Return the [X, Y] coordinate for the center point of the cell that contains the specified text.  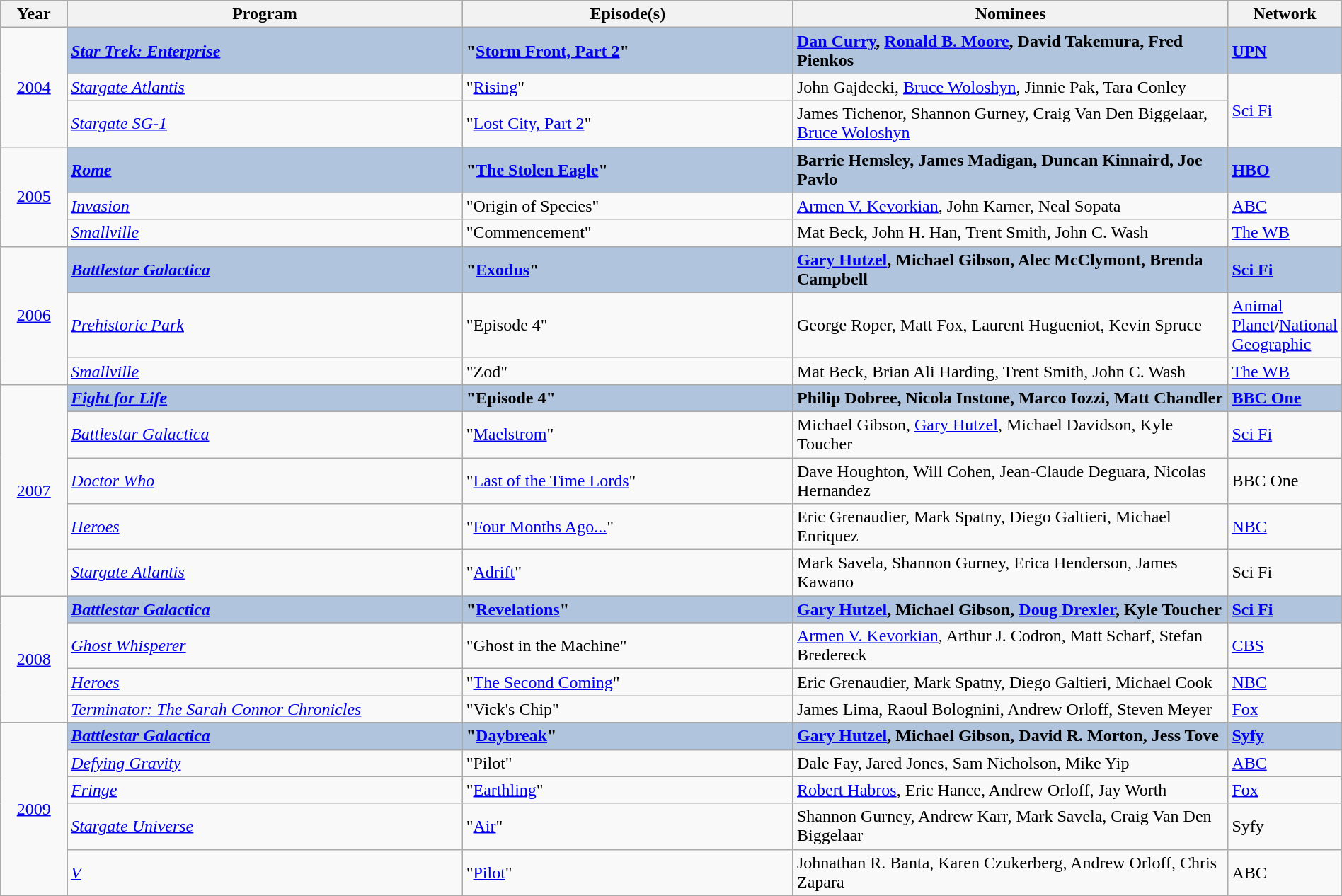
Rome [265, 170]
Mat Beck, John H. Han, Trent Smith, John C. Wash [1010, 233]
Nominees [1010, 14]
Mat Beck, Brian Ali Harding, Trent Smith, John C. Wash [1010, 371]
Stargate Universe [265, 827]
"Vick's Chip" [627, 709]
Fight for Life [265, 398]
"Zod" [627, 371]
"Commencement" [627, 233]
James Tichenor, Shannon Gurney, Craig Van Den Biggelaar, Bruce Woloshyn [1010, 123]
James Lima, Raoul Bolognini, Andrew Orloff, Steven Meyer [1010, 709]
Program [265, 14]
Eric Grenaudier, Mark Spatny, Diego Galtieri, Michael Cook [1010, 682]
Episode(s) [627, 14]
"Rising" [627, 87]
2009 [34, 809]
Network [1285, 14]
George Roper, Matt Fox, Laurent Hugueniot, Kevin Spruce [1010, 325]
"Exodus" [627, 269]
"Air" [627, 827]
2007 [34, 490]
Dan Curry, Ronald B. Moore, David Takemura, Fred Pienkos [1010, 51]
"Last of the Time Lords" [627, 480]
Star Trek: Enterprise [265, 51]
Gary Hutzel, Michael Gibson, Doug Drexler, Kyle Toucher [1010, 609]
"Earthling" [627, 790]
Invasion [265, 206]
Eric Grenaudier, Mark Spatny, Diego Galtieri, Michael Enriquez [1010, 527]
2006 [34, 316]
"The Stolen Eagle" [627, 170]
"Adrift" [627, 573]
Animal Planet/National Geographic [1285, 325]
Robert Habros, Eric Hance, Andrew Orloff, Jay Worth [1010, 790]
Prehistoric Park [265, 325]
"Maelstrom" [627, 435]
Barrie Hemsley, James Madigan, Duncan Kinnaird, Joe Pavlo [1010, 170]
Armen V. Kevorkian, John Karner, Neal Sopata [1010, 206]
"Origin of Species" [627, 206]
Doctor Who [265, 480]
HBO [1285, 170]
"The Second Coming" [627, 682]
"Revelations" [627, 609]
UPN [1285, 51]
2008 [34, 660]
Michael Gibson, Gary Hutzel, Michael Davidson, Kyle Toucher [1010, 435]
V [265, 872]
John Gajdecki, Bruce Woloshyn, Jinnie Pak, Tara Conley [1010, 87]
Mark Savela, Shannon Gurney, Erica Henderson, James Kawano [1010, 573]
"Storm Front, Part 2" [627, 51]
Stargate SG-1 [265, 123]
"Daybreak" [627, 736]
Defying Gravity [265, 763]
"Ghost in the Machine" [627, 645]
Gary Hutzel, Michael Gibson, David R. Morton, Jess Tove [1010, 736]
Fringe [265, 790]
CBS [1285, 645]
2004 [34, 87]
Year [34, 14]
Ghost Whisperer [265, 645]
Philip Dobree, Nicola Instone, Marco Iozzi, Matt Chandler [1010, 398]
"Four Months Ago..." [627, 527]
Johnathan R. Banta, Karen Czukerberg, Andrew Orloff, Chris Zapara [1010, 872]
Shannon Gurney, Andrew Karr, Mark Savela, Craig Van Den Biggelaar [1010, 827]
2005 [34, 197]
Terminator: The Sarah Connor Chronicles [265, 709]
Armen V. Kevorkian, Arthur J. Codron, Matt Scharf, Stefan Bredereck [1010, 645]
Dale Fay, Jared Jones, Sam Nicholson, Mike Yip [1010, 763]
Dave Houghton, Will Cohen, Jean-Claude Deguara, Nicolas Hernandez [1010, 480]
Gary Hutzel, Michael Gibson, Alec McClymont, Brenda Campbell [1010, 269]
"Lost City, Part 2" [627, 123]
